Extract the (x, y) coordinate from the center of the cell holding the provided text.  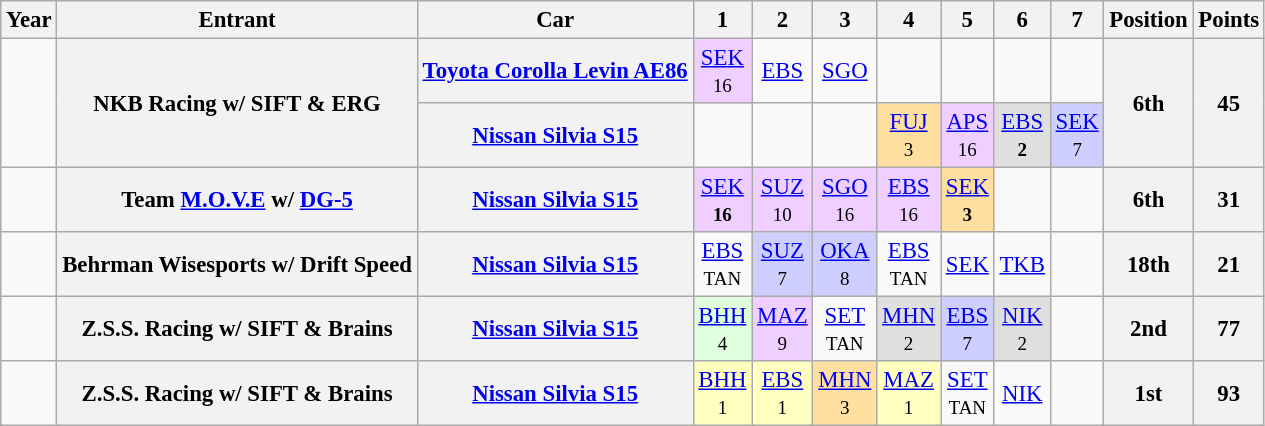
EBS7 (967, 330)
SEK7 (1077, 136)
EBS (782, 72)
TKB (1022, 264)
Z.S.S. Racing w/ SIFT & Brains (237, 330)
MHN2 (909, 330)
1 (722, 20)
18th (1148, 264)
21 (1228, 264)
77 (1228, 330)
2nd (1148, 330)
31 (1228, 200)
Points (1228, 20)
Toyota Corolla Levin AE86 (555, 72)
SEK (967, 264)
BHH4 (722, 330)
2 (782, 20)
EBS16 (909, 200)
MAZ9 (782, 330)
Entrant (237, 20)
SGO (845, 72)
Team M.O.V.E w/ DG-5 (237, 200)
3 (845, 20)
SGO16 (845, 200)
Car (555, 20)
Behrman Wisesports w/ Drift Speed (237, 264)
SETTAN (845, 330)
NIK2 (1022, 330)
EBS2 (1022, 136)
SEK3 (967, 200)
45 (1228, 104)
4 (909, 20)
6 (1022, 20)
SUZ7 (782, 264)
7 (1077, 20)
5 (967, 20)
NKB Racing w/ SIFT & ERG (237, 104)
Year (29, 20)
FUJ3 (909, 136)
SUZ10 (782, 200)
Position (1148, 20)
APS16 (967, 136)
OKA8 (845, 264)
